Search for the cell housing the specified text and yield its (x, y) center coordinate. 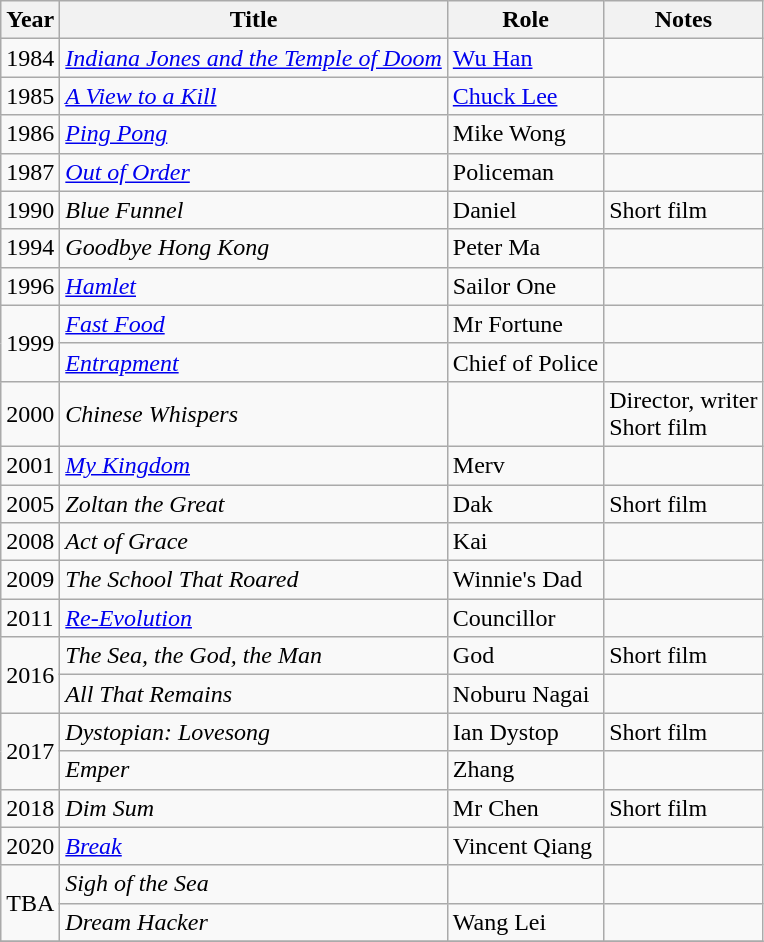
2000 (30, 414)
1996 (30, 286)
Dim Sum (254, 808)
Chief of Police (525, 362)
1990 (30, 210)
2008 (30, 542)
2005 (30, 503)
Chinese Whispers (254, 414)
A View to a Kill (254, 96)
Daniel (525, 210)
Dystopian: Lovesong (254, 732)
2016 (30, 675)
Emper (254, 770)
Year (30, 20)
Entrapment (254, 362)
1985 (30, 96)
1984 (30, 58)
Hamlet (254, 286)
Break (254, 846)
Dak (525, 503)
1987 (30, 172)
2020 (30, 846)
God (525, 656)
2011 (30, 618)
Merv (525, 465)
Blue Funnel (254, 210)
Kai (525, 542)
Vincent Qiang (525, 846)
1994 (30, 248)
Sailor One (525, 286)
Wu Han (525, 58)
2018 (30, 808)
Ian Dystop (525, 732)
Dream Hacker (254, 922)
Fast Food (254, 324)
1986 (30, 134)
Title (254, 20)
Mike Wong (525, 134)
1999 (30, 343)
Zoltan the Great (254, 503)
Noburu Nagai (525, 694)
Policeman (525, 172)
Sigh of the Sea (254, 884)
Chuck Lee (525, 96)
Wang Lei (525, 922)
Role (525, 20)
Councillor (525, 618)
2009 (30, 580)
Indiana Jones and the Temple of Doom (254, 58)
My Kingdom (254, 465)
Mr Fortune (525, 324)
Notes (684, 20)
Zhang (525, 770)
Ping Pong (254, 134)
2001 (30, 465)
Out of Order (254, 172)
Winnie's Dad (525, 580)
Mr Chen (525, 808)
Peter Ma (525, 248)
Re-Evolution (254, 618)
Director, writerShort film (684, 414)
Goodbye Hong Kong (254, 248)
The School That Roared (254, 580)
Act of Grace (254, 542)
TBA (30, 903)
The Sea, the God, the Man (254, 656)
All That Remains (254, 694)
2017 (30, 751)
